Scan for the cell matching the given text and deliver its [x, y] coordinate at center. 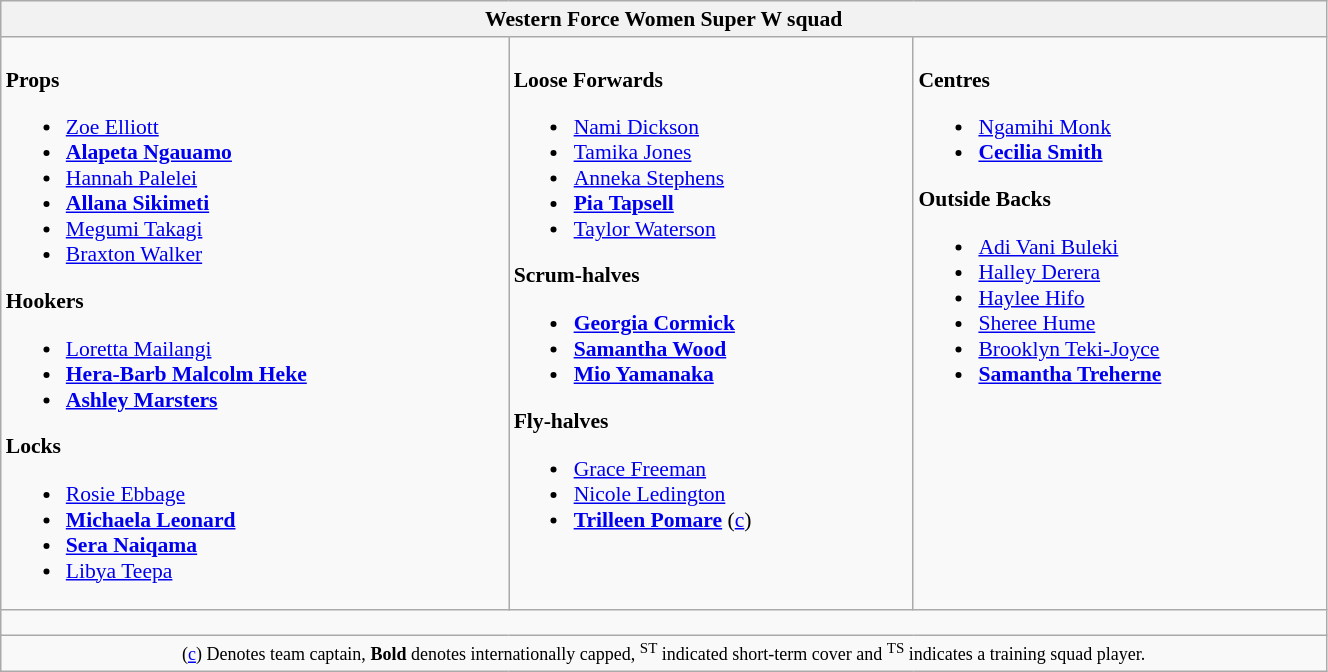
(c) Denotes team captain, Bold denotes internationally capped, ST indicated short-term cover and TS indicates a training squad player. [664, 654]
Western Force Women Super W squad [664, 19]
Centres Ngamihi Monk Cecilia SmithOutside Backs Adi Vani Buleki Halley Derera Haylee Hifo Sheree Hume Brooklyn Teki-Joyce Samantha Treherne [1120, 324]
